Extract the [x, y] coordinate from the center of the cell holding the provided text.  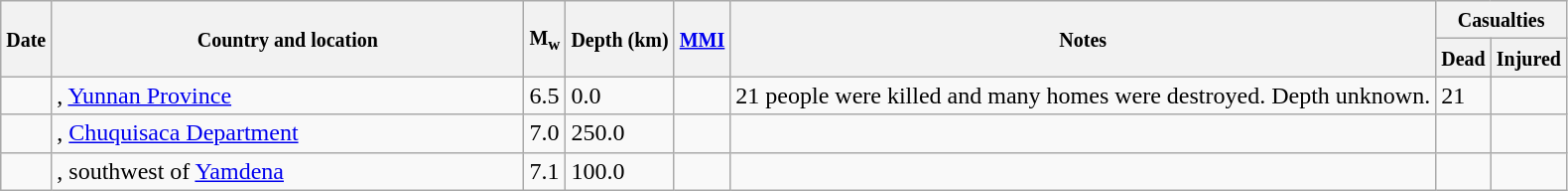
250.0 [619, 133]
Notes [1084, 39]
100.0 [619, 171]
0.0 [619, 95]
6.5 [545, 95]
, southwest of Yamdena [288, 171]
Dead [1464, 58]
, Yunnan Province [288, 95]
Depth (km) [619, 39]
Country and location [288, 39]
21 [1464, 95]
7.0 [545, 133]
Date [26, 39]
Mw [545, 39]
Injured [1528, 58]
Casualties [1502, 20]
21 people were killed and many homes were destroyed. Depth unknown. [1084, 95]
, Chuquisaca Department [288, 133]
7.1 [545, 171]
MMI [703, 39]
